From the cell containing the given text, extract its center point as (x, y) coordinate. 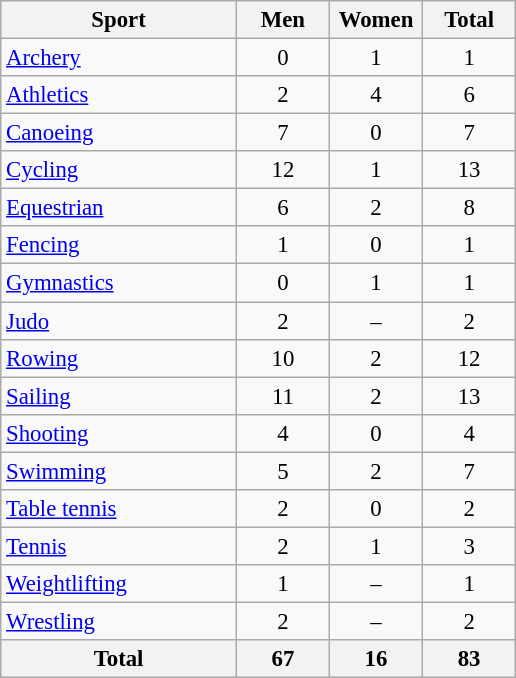
Men (282, 20)
8 (470, 208)
Judo (119, 321)
Sailing (119, 396)
Athletics (119, 95)
Equestrian (119, 208)
Table tennis (119, 509)
83 (470, 659)
Cycling (119, 170)
10 (282, 358)
Sport (119, 20)
Rowing (119, 358)
11 (282, 396)
Swimming (119, 471)
3 (470, 546)
16 (376, 659)
Wrestling (119, 621)
Weightlifting (119, 584)
Canoeing (119, 133)
Gymnastics (119, 283)
Tennis (119, 546)
Archery (119, 58)
67 (282, 659)
Fencing (119, 245)
5 (282, 471)
Women (376, 20)
Shooting (119, 433)
